Detect which cell encompasses the target text, then output its (X, Y) center coordinate. 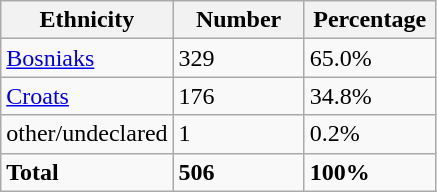
1 (238, 134)
Percentage (370, 20)
Total (87, 172)
0.2% (370, 134)
100% (370, 172)
Number (238, 20)
other/undeclared (87, 134)
Bosniaks (87, 58)
329 (238, 58)
Croats (87, 96)
65.0% (370, 58)
34.8% (370, 96)
Ethnicity (87, 20)
176 (238, 96)
506 (238, 172)
